Capture the cell that displays the provided text and extract its (x, y) central coordinate. 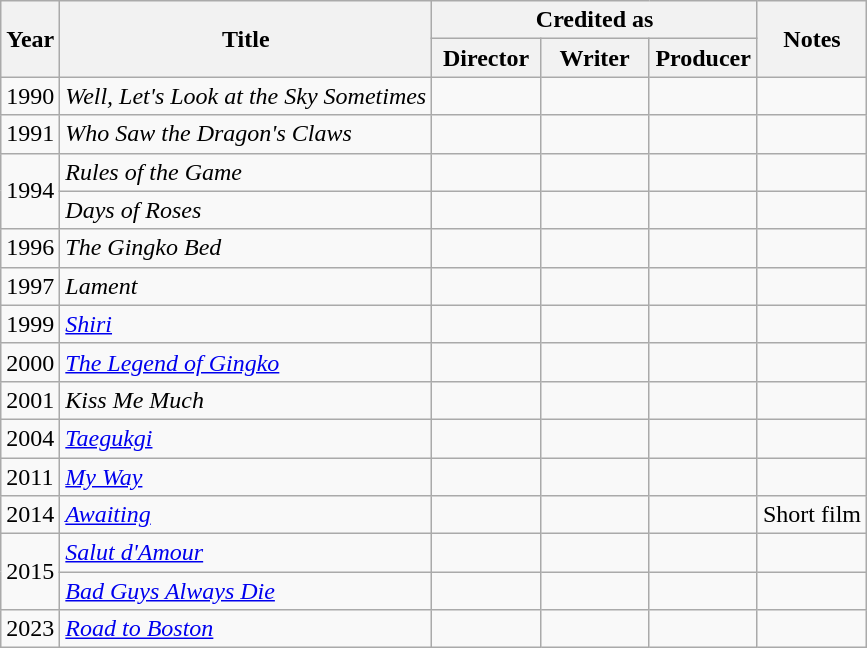
Bad Guys Always Die (246, 591)
Director (486, 58)
Writer (594, 58)
Year (30, 39)
2023 (30, 629)
Who Saw the Dragon's Claws (246, 134)
2015 (30, 572)
1994 (30, 191)
Awaiting (246, 515)
Short film (812, 515)
1996 (30, 248)
1991 (30, 134)
Title (246, 39)
The Gingko Bed (246, 248)
Rules of the Game (246, 172)
Taegukgi (246, 438)
2011 (30, 477)
Salut d'Amour (246, 553)
Days of Roses (246, 210)
Producer (704, 58)
2001 (30, 400)
Credited as (595, 20)
Notes (812, 39)
The Legend of Gingko (246, 362)
Well, Let's Look at the Sky Sometimes (246, 96)
1997 (30, 286)
2014 (30, 515)
1990 (30, 96)
1999 (30, 324)
2000 (30, 362)
Lament (246, 286)
My Way (246, 477)
Shiri (246, 324)
2004 (30, 438)
Kiss Me Much (246, 400)
Road to Boston (246, 629)
